For the text-containing cell, return its midpoint in [X, Y] coordinate format. 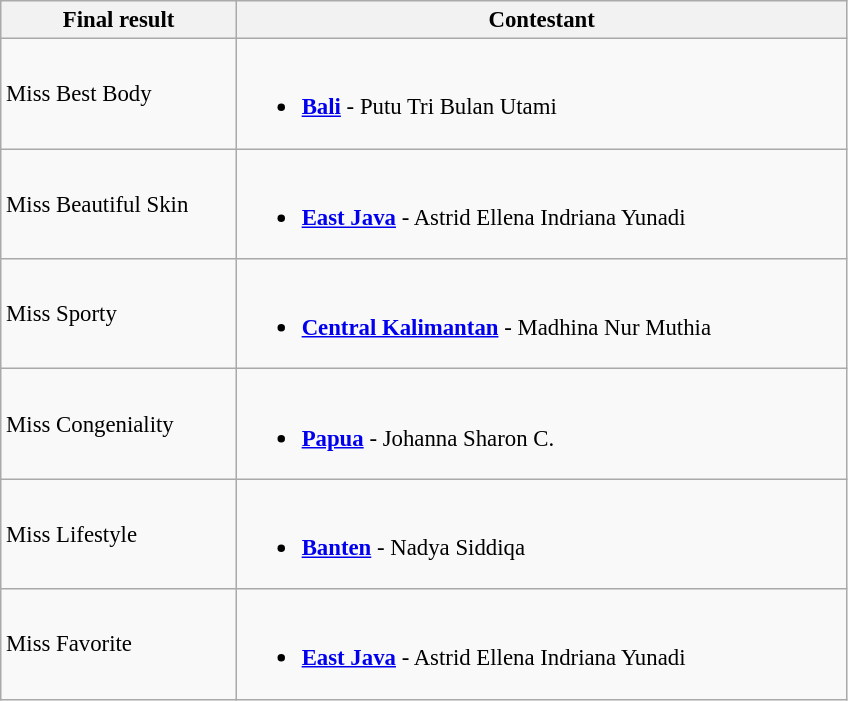
Bali - Putu Tri Bulan Utami [542, 94]
Miss Lifestyle [119, 534]
Miss Sporty [119, 314]
Contestant [542, 20]
Central Kalimantan - Madhina Nur Muthia [542, 314]
Banten - Nadya Siddiqa [542, 534]
Miss Best Body [119, 94]
Miss Beautiful Skin [119, 204]
Miss Congeniality [119, 424]
Miss Favorite [119, 644]
Papua - Johanna Sharon C. [542, 424]
Final result [119, 20]
